Find where the given text appears and provide that cell's center as [X, Y] coordinate. 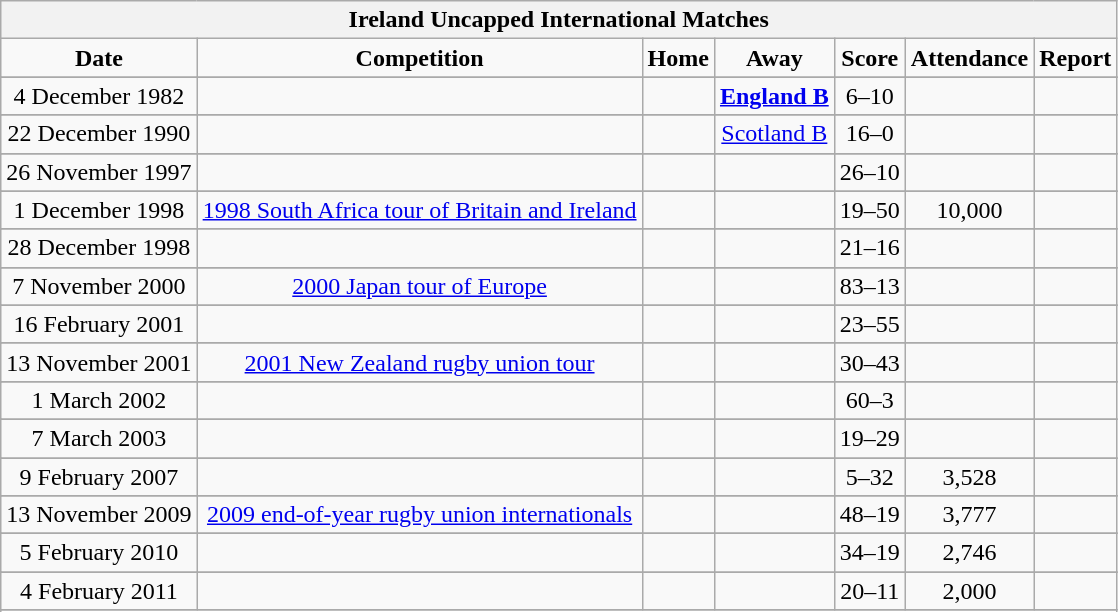
16–0 [870, 134]
Competition [420, 58]
26–10 [870, 172]
48–19 [870, 515]
2009 end-of-year rugby union internationals [420, 515]
26 November 1997 [99, 172]
Score [870, 58]
1998 South Africa tour of Britain and Ireland [420, 210]
4 December 1982 [99, 96]
2000 Japan tour of Europe [420, 286]
60–3 [870, 400]
Date [99, 58]
19–50 [870, 210]
10,000 [969, 210]
3,777 [969, 515]
2,746 [969, 553]
28 December 1998 [99, 248]
5 February 2010 [99, 553]
83–13 [870, 286]
2001 New Zealand rugby union tour [420, 362]
20–11 [870, 591]
1 December 1998 [99, 210]
9 February 2007 [99, 477]
Away [774, 58]
30–43 [870, 362]
19–29 [870, 438]
Attendance [969, 58]
13 November 2001 [99, 362]
Report [1076, 58]
Scotland B [774, 134]
6–10 [870, 96]
2,000 [969, 591]
4 February 2011 [99, 591]
3,528 [969, 477]
16 February 2001 [99, 324]
23–55 [870, 324]
13 November 2009 [99, 515]
21–16 [870, 248]
7 November 2000 [99, 286]
England B [774, 96]
Home [678, 58]
1 March 2002 [99, 400]
34–19 [870, 553]
Ireland Uncapped International Matches [559, 20]
5–32 [870, 477]
22 December 1990 [99, 134]
7 March 2003 [99, 438]
